Find where the given text appears and provide that cell's center as (x, y) coordinate. 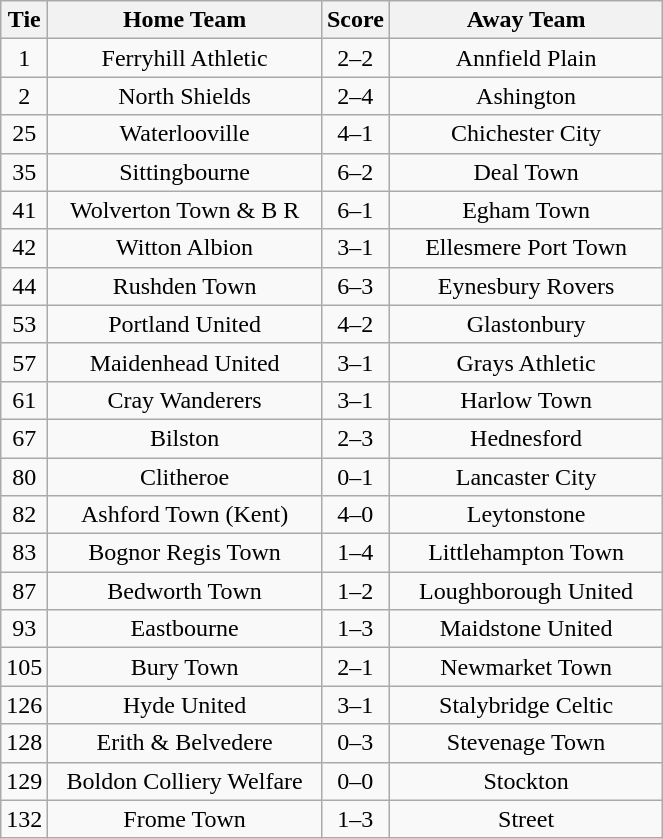
Away Team (526, 20)
83 (24, 553)
Egham Town (526, 210)
Home Team (185, 20)
0–3 (355, 743)
6–2 (355, 172)
Hednesford (526, 438)
Ferryhill Athletic (185, 58)
6–3 (355, 286)
Annfield Plain (526, 58)
53 (24, 324)
2 (24, 96)
2–3 (355, 438)
Stevenage Town (526, 743)
93 (24, 629)
Bognor Regis Town (185, 553)
61 (24, 400)
1–2 (355, 591)
4–2 (355, 324)
Chichester City (526, 134)
Witton Albion (185, 248)
6–1 (355, 210)
Hyde United (185, 705)
Eynesbury Rovers (526, 286)
Clitheroe (185, 477)
Eastbourne (185, 629)
Loughborough United (526, 591)
2–2 (355, 58)
Stockton (526, 781)
Frome Town (185, 819)
Lancaster City (526, 477)
105 (24, 667)
Harlow Town (526, 400)
Maidstone United (526, 629)
Erith & Belvedere (185, 743)
67 (24, 438)
4–0 (355, 515)
4–1 (355, 134)
Stalybridge Celtic (526, 705)
1 (24, 58)
Bury Town (185, 667)
2–1 (355, 667)
132 (24, 819)
80 (24, 477)
126 (24, 705)
57 (24, 362)
82 (24, 515)
Glastonbury (526, 324)
Waterlooville (185, 134)
Littlehampton Town (526, 553)
Portland United (185, 324)
Newmarket Town (526, 667)
Ellesmere Port Town (526, 248)
87 (24, 591)
Score (355, 20)
Ashington (526, 96)
0–0 (355, 781)
Ashford Town (Kent) (185, 515)
1–4 (355, 553)
Leytonstone (526, 515)
44 (24, 286)
25 (24, 134)
Cray Wanderers (185, 400)
129 (24, 781)
Maidenhead United (185, 362)
0–1 (355, 477)
42 (24, 248)
Street (526, 819)
North Shields (185, 96)
Bilston (185, 438)
Rushden Town (185, 286)
Deal Town (526, 172)
128 (24, 743)
Grays Athletic (526, 362)
Tie (24, 20)
Boldon Colliery Welfare (185, 781)
Wolverton Town & B R (185, 210)
35 (24, 172)
Sittingbourne (185, 172)
Bedworth Town (185, 591)
41 (24, 210)
2–4 (355, 96)
